Output the [x, y] coordinate of the center of the cell containing the given text.  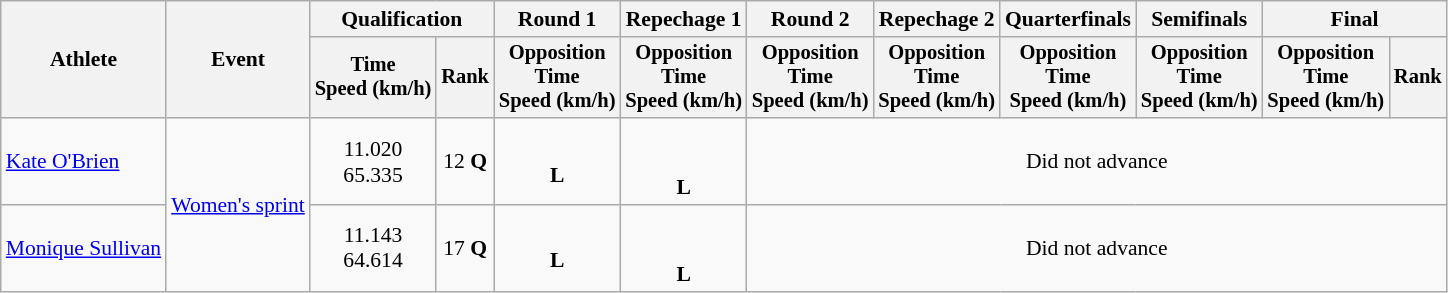
Kate O'Brien [84, 162]
Monique Sullivan [84, 248]
Qualification [402, 19]
Repechage 2 [936, 19]
17 Q [465, 248]
12 Q [465, 162]
11.02065.335 [374, 162]
TimeSpeed (km/h) [374, 78]
Final [1354, 19]
Semifinals [1200, 19]
Event [238, 60]
Athlete [84, 60]
11.14364.614 [374, 248]
Quarterfinals [1068, 19]
Women's sprint [238, 204]
Round 1 [558, 19]
Round 2 [810, 19]
Repechage 1 [684, 19]
